For the text-containing cell, return its midpoint in [X, Y] coordinate format. 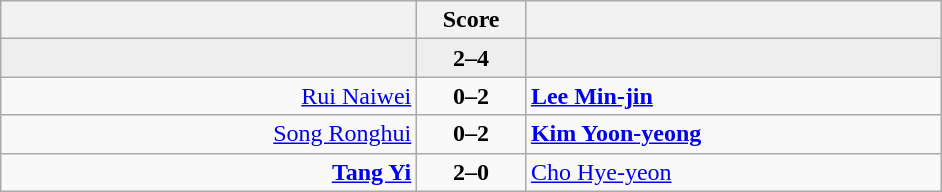
Kim Yoon-yeong [733, 134]
Rui Naiwei [209, 96]
Lee Min-jin [733, 96]
2–0 [472, 172]
Cho Hye-yeon [733, 172]
Score [472, 20]
2–4 [472, 58]
Tang Yi [209, 172]
Song Ronghui [209, 134]
